For the text-containing cell, return its midpoint in (X, Y) coordinate format. 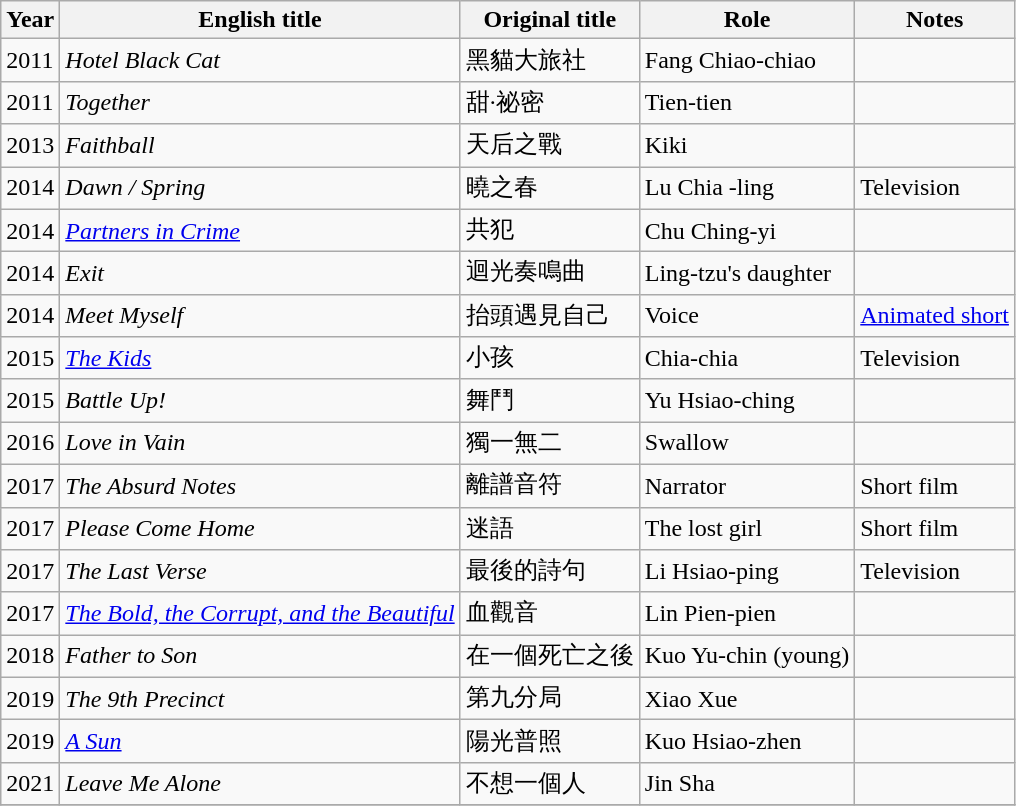
2016 (30, 444)
舞鬥 (550, 400)
第九分局 (550, 698)
The lost girl (746, 528)
Kiki (746, 146)
甜·祕密 (550, 102)
Father to Son (260, 656)
Ling-tzu's daughter (746, 274)
2018 (30, 656)
不想一個人 (550, 784)
曉之春 (550, 188)
Notes (935, 20)
血觀音 (550, 614)
Lin Pien-pien (746, 614)
Yu Hsiao-ching (746, 400)
Love in Vain (260, 444)
2021 (30, 784)
Role (746, 20)
最後的詩句 (550, 572)
Animated short (935, 316)
Chu Ching-yi (746, 230)
Original title (550, 20)
Year (30, 20)
天后之戰 (550, 146)
Jin Sha (746, 784)
Lu Chia -ling (746, 188)
小孩 (550, 358)
抬頭遇見自己 (550, 316)
2013 (30, 146)
離譜音符 (550, 486)
Narrator (746, 486)
迴光奏鳴曲 (550, 274)
Voice (746, 316)
黑貓大旅社 (550, 60)
獨一無二 (550, 444)
The Last Verse (260, 572)
A Sun (260, 742)
Chia-chia (746, 358)
Dawn / Spring (260, 188)
The 9th Precinct (260, 698)
Battle Up! (260, 400)
The Kids (260, 358)
Hotel Black Cat (260, 60)
Kuo Yu-chin (young) (746, 656)
Li Hsiao-ping (746, 572)
Swallow (746, 444)
Together (260, 102)
Leave Me Alone (260, 784)
Meet Myself (260, 316)
陽光普照 (550, 742)
迷語 (550, 528)
Fang Chiao-chiao (746, 60)
English title (260, 20)
Exit (260, 274)
Kuo Hsiao-zhen (746, 742)
Faithball (260, 146)
The Bold, the Corrupt, and the Beautiful (260, 614)
Tien-tien (746, 102)
在一個死亡之後 (550, 656)
Partners in Crime (260, 230)
Xiao Xue (746, 698)
共犯 (550, 230)
The Absurd Notes (260, 486)
Please Come Home (260, 528)
